Locate the cell with the specified text and output its (x, y) center coordinate. 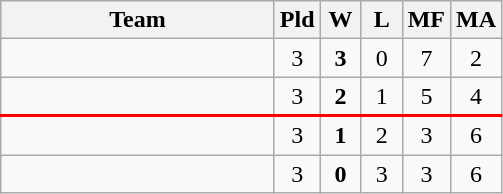
MF (426, 20)
5 (426, 96)
MA (476, 20)
Pld (297, 20)
7 (426, 58)
Team (138, 20)
L (382, 20)
4 (476, 96)
W (340, 20)
